Locate the cell with the specified text and output its [X, Y] center coordinate. 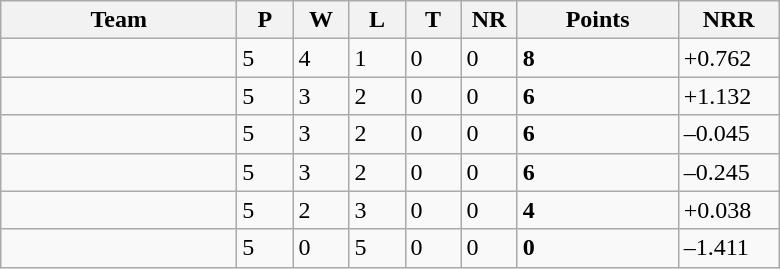
–0.245 [728, 172]
+0.038 [728, 210]
NR [489, 20]
1 [377, 58]
8 [598, 58]
+1.132 [728, 96]
P [265, 20]
Points [598, 20]
Team [119, 20]
–1.411 [728, 248]
W [321, 20]
NRR [728, 20]
+0.762 [728, 58]
T [433, 20]
–0.045 [728, 134]
L [377, 20]
